Pinpoint the cell where the given text exists, returning its (x, y) midpoint coordinate. 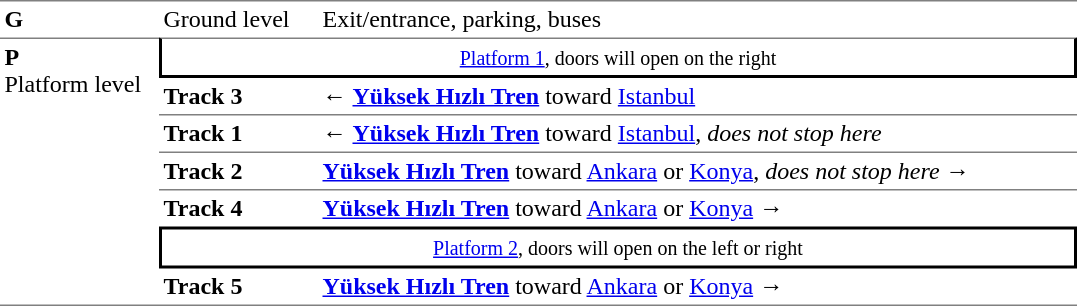
Exit/entrance, parking, buses (698, 19)
Track 1 (238, 135)
G (80, 19)
← Yüksek Hızlı Tren toward Istanbul, does not stop here (698, 135)
Yüksek Hızlı Tren toward Ankara or Konya, does not stop here → (698, 172)
Track 3 (238, 97)
Track 4 (238, 208)
Track 2 (238, 172)
Track 5 (238, 287)
Platform 2, doors will open on the left or right (618, 247)
PPlatform level (80, 172)
← Yüksek Hızlı Tren toward Istanbul (698, 97)
Platform 1, doors will open on the right (618, 58)
Ground level (238, 19)
